Detect which cell encompasses the target text, then output its [x, y] center coordinate. 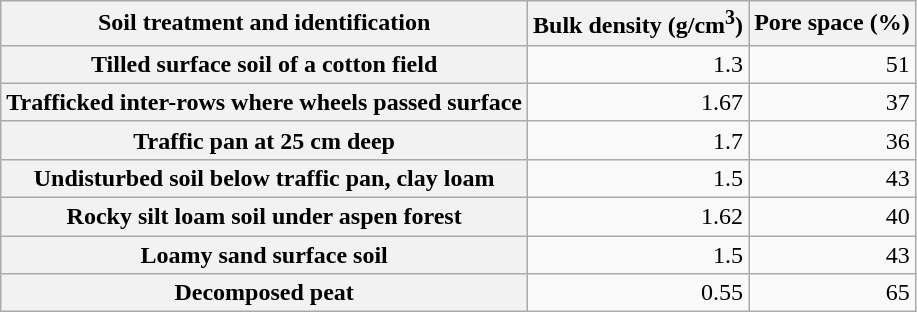
65 [832, 293]
51 [832, 64]
1.3 [638, 64]
1.62 [638, 217]
Loamy sand surface soil [264, 255]
Trafficked inter-rows where wheels passed surface [264, 102]
Tilled surface soil of a cotton field [264, 64]
Undisturbed soil below traffic pan, clay loam [264, 178]
40 [832, 217]
Rocky silt loam soil under aspen forest [264, 217]
0.55 [638, 293]
1.7 [638, 140]
Traffic pan at 25 cm deep [264, 140]
Decomposed peat [264, 293]
Bulk density (g/cm3) [638, 24]
1.67 [638, 102]
Soil treatment and identification [264, 24]
Pore space (%) [832, 24]
36 [832, 140]
37 [832, 102]
